Determine the (x, y) coordinate at the center of the cell enclosing the given text.  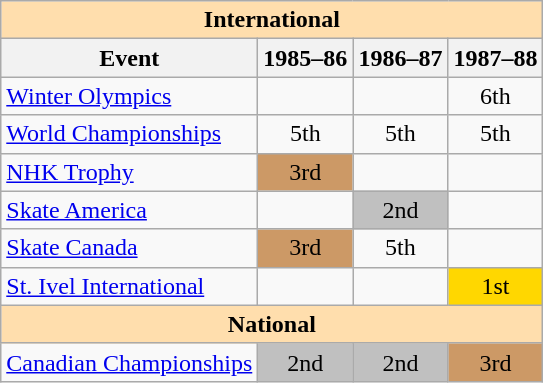
St. Ivel International (130, 286)
1987–88 (496, 58)
1985–86 (306, 58)
6th (496, 96)
National (272, 324)
NHK Trophy (130, 172)
Winter Olympics (130, 96)
1986–87 (400, 58)
Canadian Championships (130, 362)
International (272, 20)
Event (130, 58)
1st (496, 286)
World Championships (130, 134)
Skate America (130, 210)
Skate Canada (130, 248)
